Find where the given text appears and provide that cell's center as (x, y) coordinate. 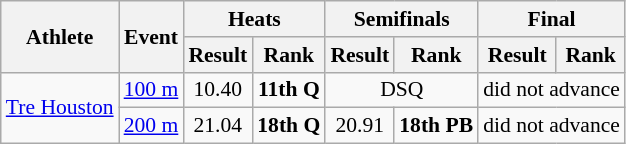
18th Q (288, 126)
Event (152, 36)
Tre Houston (60, 108)
21.04 (218, 126)
Heats (254, 19)
11th Q (288, 90)
Final (552, 19)
18th PB (436, 126)
10.40 (218, 90)
DSQ (402, 90)
100 m (152, 90)
20.91 (360, 126)
Athlete (60, 36)
200 m (152, 126)
Semifinals (402, 19)
